Provide the [x, y] coordinate of the cell's center where the given text is located.  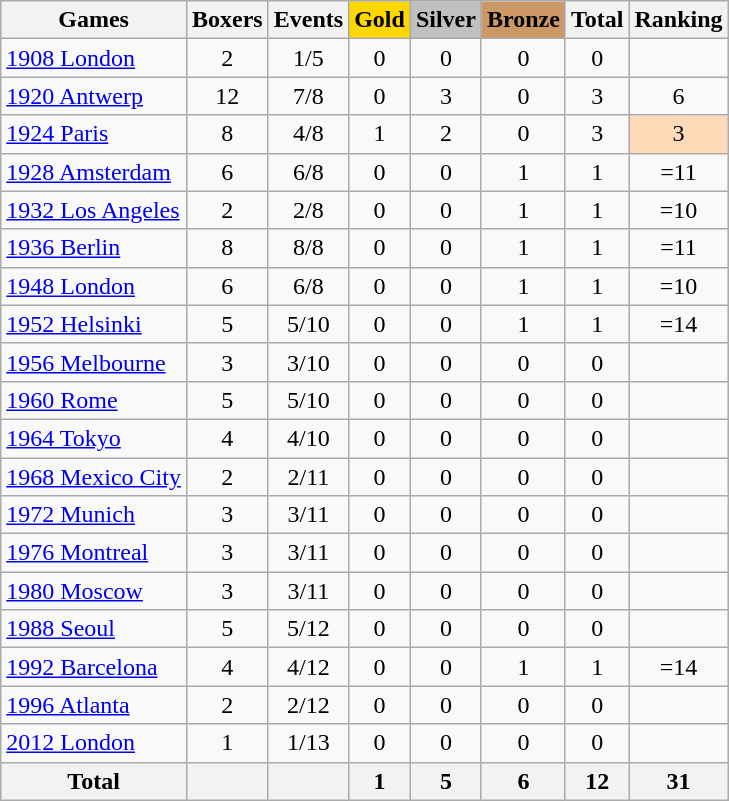
1956 Melbourne [94, 362]
1924 Paris [94, 134]
Ranking [678, 20]
1964 Tokyo [94, 438]
2012 London [94, 743]
Gold [380, 20]
31 [678, 781]
1988 Seoul [94, 629]
Events [308, 20]
7/8 [308, 96]
1928 Amsterdam [94, 172]
Silver [446, 20]
1952 Helsinki [94, 324]
5/12 [308, 629]
1936 Berlin [94, 248]
1932 Los Angeles [94, 210]
1980 Moscow [94, 591]
4/10 [308, 438]
1960 Rome [94, 400]
4/12 [308, 667]
2/8 [308, 210]
1948 London [94, 286]
1968 Mexico City [94, 477]
2/11 [308, 477]
1976 Montreal [94, 553]
1/13 [308, 743]
Games [94, 20]
3/10 [308, 362]
4/8 [308, 134]
1/5 [308, 58]
1908 London [94, 58]
1992 Barcelona [94, 667]
1996 Atlanta [94, 705]
1972 Munich [94, 515]
Boxers [227, 20]
8/8 [308, 248]
2/12 [308, 705]
1920 Antwerp [94, 96]
Bronze [523, 20]
